Capture the cell that displays the provided text and extract its [x, y] central coordinate. 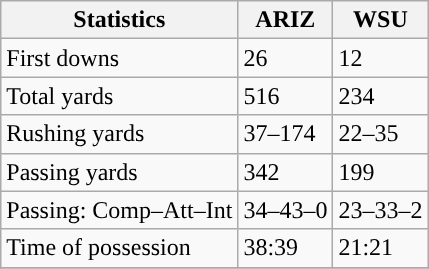
ARIZ [286, 20]
234 [380, 96]
WSU [380, 20]
Passing: Comp–Att–Int [120, 210]
37–174 [286, 134]
26 [286, 58]
21:21 [380, 248]
342 [286, 172]
23–33–2 [380, 210]
Total yards [120, 96]
516 [286, 96]
34–43–0 [286, 210]
Time of possession [120, 248]
Rushing yards [120, 134]
22–35 [380, 134]
Statistics [120, 20]
First downs [120, 58]
199 [380, 172]
12 [380, 58]
Passing yards [120, 172]
38:39 [286, 248]
